Return the (x, y) coordinate for the center point of the cell that contains the specified text.  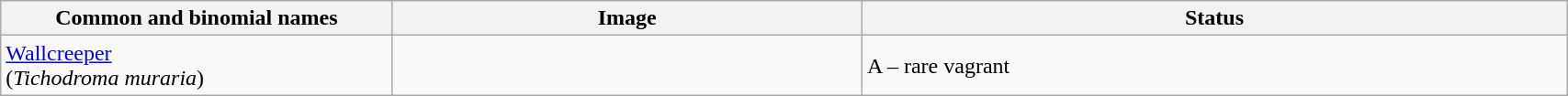
Image (626, 18)
A – rare vagrant (1214, 66)
Wallcreeper(Tichodroma muraria) (197, 66)
Status (1214, 18)
Common and binomial names (197, 18)
